Extract the [X, Y] coordinate from the center of the cell holding the provided text.  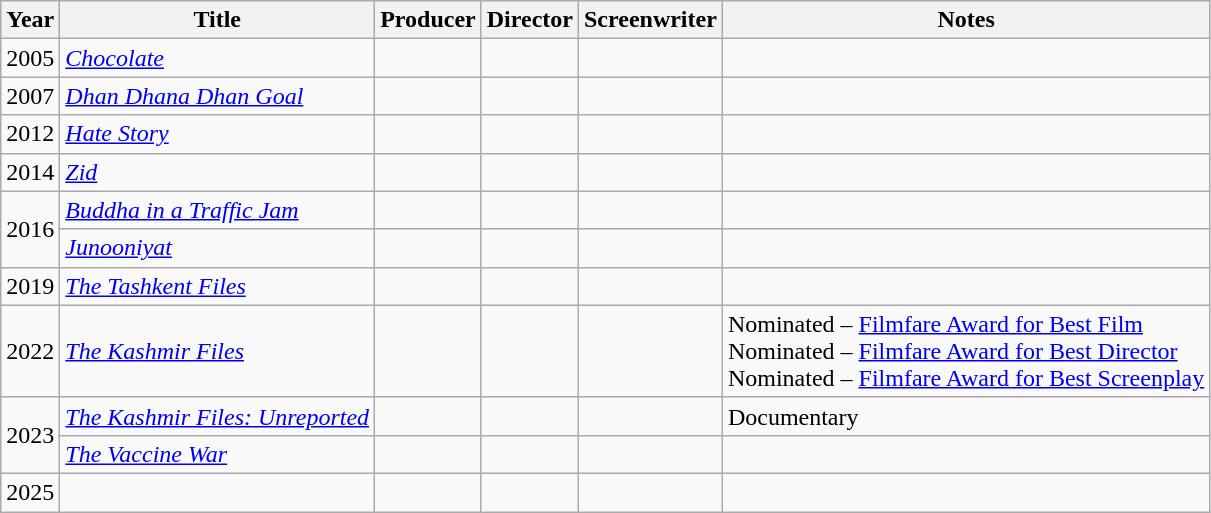
Nominated – Filmfare Award for Best FilmNominated – Filmfare Award for Best DirectorNominated – Filmfare Award for Best Screenplay [966, 351]
Buddha in a Traffic Jam [218, 210]
Documentary [966, 416]
Hate Story [218, 134]
The Kashmir Files [218, 351]
The Tashkent Files [218, 286]
The Kashmir Files: Unreported [218, 416]
Director [530, 20]
Chocolate [218, 58]
2012 [30, 134]
Screenwriter [650, 20]
2025 [30, 492]
Notes [966, 20]
Year [30, 20]
2014 [30, 172]
2007 [30, 96]
Producer [428, 20]
2022 [30, 351]
Zid [218, 172]
2019 [30, 286]
The Vaccine War [218, 454]
2005 [30, 58]
2016 [30, 229]
Dhan Dhana Dhan Goal [218, 96]
Title [218, 20]
2023 [30, 435]
Junooniyat [218, 248]
